From the cell containing the given text, extract its center point as [x, y] coordinate. 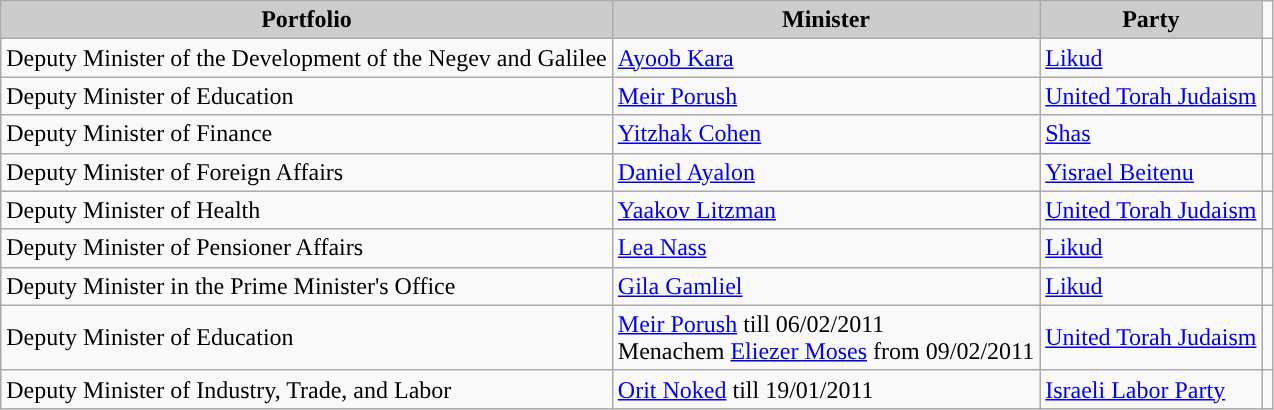
Party [1151, 20]
Deputy Minister of the Development of the Negev and Galilee [307, 58]
Meir Porush till 06/02/2011Menachem Eliezer Moses from 09/02/2011 [826, 338]
Portfolio [307, 20]
Deputy Minister of Finance [307, 134]
Deputy Minister in the Prime Minister's Office [307, 286]
Deputy Minister of Foreign Affairs [307, 172]
Deputy Minister of Pensioner Affairs [307, 248]
Yisrael Beitenu [1151, 172]
Gila Gamliel [826, 286]
Yaakov Litzman [826, 210]
Ayoob Kara [826, 58]
Orit Noked till 19/01/2011 [826, 389]
Minister [826, 20]
Daniel Ayalon [826, 172]
Israeli Labor Party [1151, 389]
Deputy Minister of Health [307, 210]
Deputy Minister of Industry, Trade, and Labor [307, 389]
Meir Porush [826, 96]
Yitzhak Cohen [826, 134]
Lea Nass [826, 248]
Shas [1151, 134]
